Search for the cell housing the specified text and yield its [x, y] center coordinate. 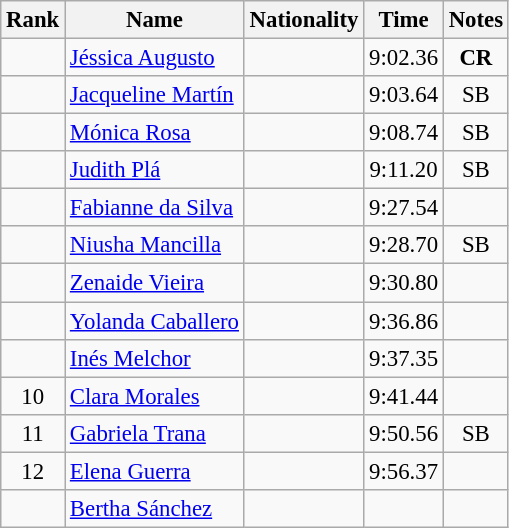
12 [33, 471]
Elena Guerra [155, 471]
Jéssica Augusto [155, 58]
Jacqueline Martín [155, 95]
9:30.80 [404, 283]
Notes [476, 20]
Judith Plá [155, 170]
Gabriela Trana [155, 433]
Clara Morales [155, 396]
9:37.35 [404, 358]
9:02.36 [404, 58]
Zenaide Vieira [155, 283]
9:11.20 [404, 170]
Niusha Mancilla [155, 245]
11 [33, 433]
CR [476, 58]
9:56.37 [404, 471]
9:27.54 [404, 208]
9:28.70 [404, 245]
Inés Melchor [155, 358]
9:08.74 [404, 133]
9:41.44 [404, 396]
Name [155, 20]
Time [404, 20]
9:50.56 [404, 433]
Mónica Rosa [155, 133]
Bertha Sánchez [155, 509]
Fabianne da Silva [155, 208]
10 [33, 396]
9:36.86 [404, 321]
Yolanda Caballero [155, 321]
Nationality [304, 20]
Rank [33, 20]
9:03.64 [404, 95]
